Return [x, y] of the center of cell containing provided text 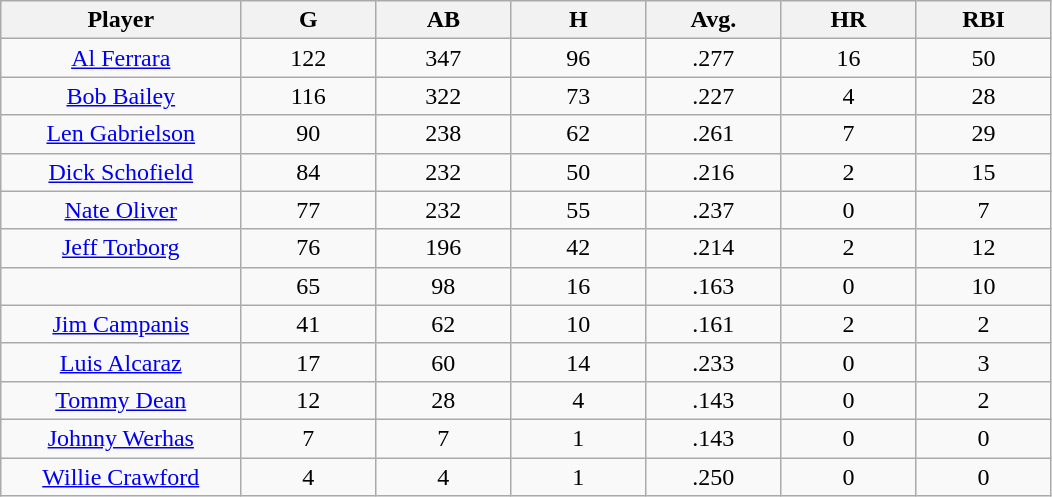
196 [444, 248]
G [308, 20]
H [578, 20]
65 [308, 286]
.227 [714, 96]
55 [578, 210]
Bob Bailey [121, 96]
Player [121, 20]
15 [984, 172]
122 [308, 58]
76 [308, 248]
AB [444, 20]
.163 [714, 286]
.261 [714, 134]
.250 [714, 477]
RBI [984, 20]
Dick Schofield [121, 172]
.233 [714, 362]
Tommy Dean [121, 400]
HR [848, 20]
.216 [714, 172]
Johnny Werhas [121, 438]
Nate Oliver [121, 210]
238 [444, 134]
84 [308, 172]
Avg. [714, 20]
Len Gabrielson [121, 134]
96 [578, 58]
3 [984, 362]
Willie Crawford [121, 477]
Jim Campanis [121, 324]
.161 [714, 324]
29 [984, 134]
Luis Alcaraz [121, 362]
42 [578, 248]
77 [308, 210]
347 [444, 58]
.237 [714, 210]
41 [308, 324]
17 [308, 362]
.214 [714, 248]
14 [578, 362]
116 [308, 96]
Jeff Torborg [121, 248]
90 [308, 134]
Al Ferrara [121, 58]
73 [578, 96]
.277 [714, 58]
322 [444, 96]
98 [444, 286]
60 [444, 362]
